For the text-containing cell, return its midpoint in [X, Y] coordinate format. 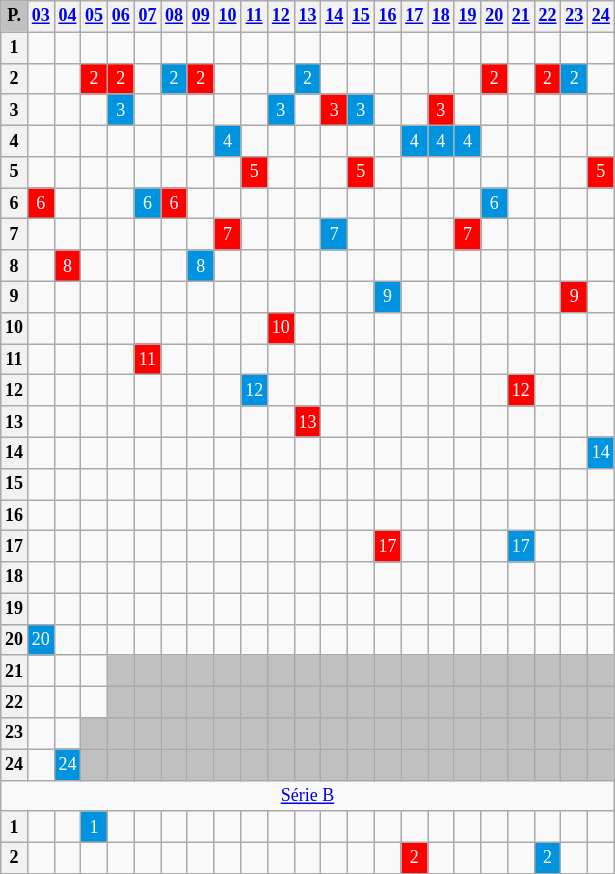
09 [200, 16]
08 [174, 16]
06 [120, 16]
04 [68, 16]
07 [148, 16]
03 [40, 16]
P. [14, 16]
05 [94, 16]
Série B [308, 796]
